Capture the cell that displays the provided text and extract its [x, y] central coordinate. 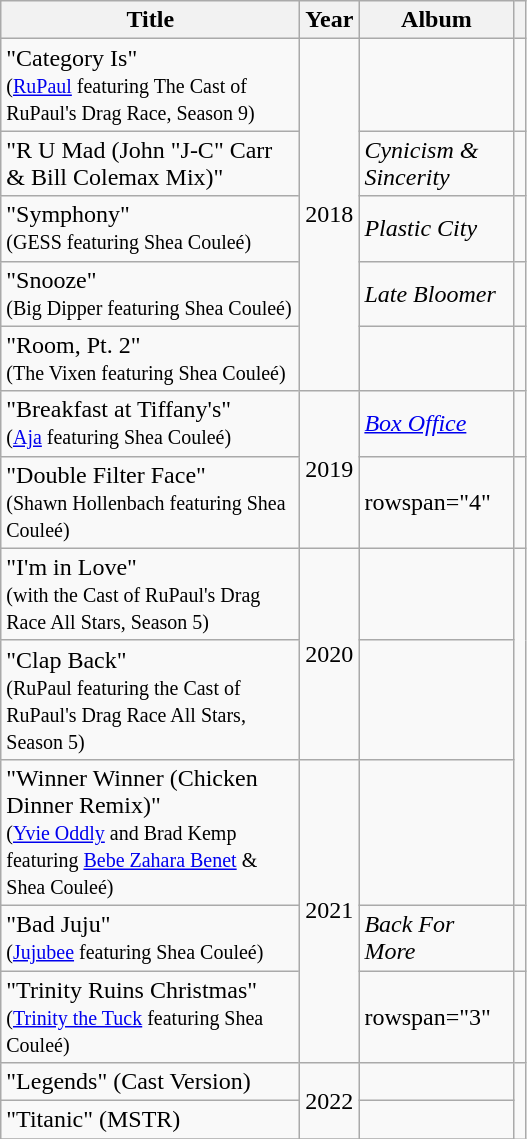
"Category Is"(RuPaul featuring The Cast of RuPaul's Drag Race, Season 9) [150, 85]
"Room, Pt. 2"(The Vixen featuring Shea Couleé) [150, 358]
2020 [330, 654]
Cynicism & Sincerity [436, 164]
Year [330, 20]
Plastic City [436, 228]
"R U Mad (John "J-C" Carr & Bill Colemax Mix)" [150, 164]
rowspan="4" [436, 502]
"Trinity Ruins Christmas"(Trinity the Tuck featuring Shea Couleé) [150, 1016]
"Winner Winner (Chicken Dinner Remix)"(Yvie Oddly and Brad Kemp featuring Bebe Zahara Benet & Shea Couleé) [150, 832]
Box Office [436, 424]
"Titanic" (MSTR) [150, 1120]
"I'm in Love"(with the Cast of RuPaul's Drag Race All Stars, Season 5) [150, 594]
"Bad Juju"(Jujubee featuring Shea Couleé) [150, 938]
"Clap Back"(RuPaul featuring the Cast of RuPaul's Drag Race All Stars, Season 5) [150, 700]
Album [436, 20]
"Snooze"(Big Dipper featuring Shea Couleé) [150, 294]
2021 [330, 910]
Back For More [436, 938]
2019 [330, 470]
Late Bloomer [436, 294]
2022 [330, 1101]
"Legends" (Cast Version) [150, 1082]
"Double Filter Face"(Shawn Hollenbach featuring Shea Couleé) [150, 502]
"Symphony"(GESS featuring Shea Couleé) [150, 228]
2018 [330, 215]
rowspan="3" [436, 1016]
Title [150, 20]
"Breakfast at Tiffany's"(Aja featuring Shea Couleé) [150, 424]
